Output the [x, y] coordinate of the center of the cell containing the given text.  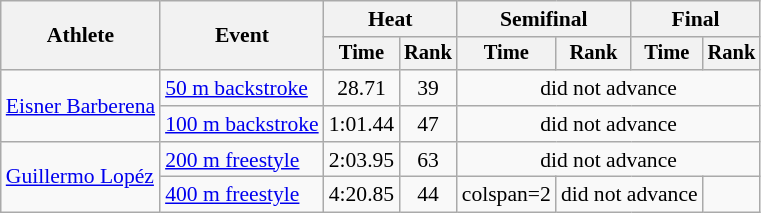
47 [428, 124]
50 m backstroke [242, 88]
400 m freestyle [242, 195]
Final [696, 19]
63 [428, 160]
28.71 [362, 88]
Guillermo Lopéz [80, 178]
Heat [390, 19]
44 [428, 195]
39 [428, 88]
Athlete [80, 36]
Eisner Barberena [80, 106]
2:03.95 [362, 160]
100 m backstroke [242, 124]
1:01.44 [362, 124]
Event [242, 36]
colspan=2 [506, 195]
200 m freestyle [242, 160]
4:20.85 [362, 195]
Semifinal [544, 19]
